Scan for the cell matching the given text and deliver its [X, Y] coordinate at center. 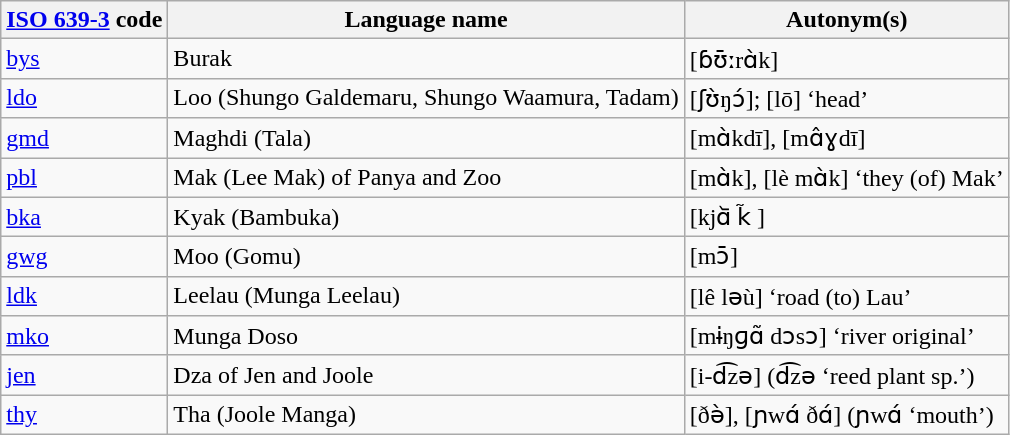
[ðə̀], [ɲwɑ́ ðɑ́] (ɲwɑ́ ‘mouth’) [846, 415]
bka [84, 217]
Autonym(s) [846, 20]
Maghdi (Tala) [426, 138]
Mak (Lee Mak) of Panya and Zoo [426, 178]
gwg [84, 257]
Loo (Shungo Galdemaru, Shungo Waamura, Tadam) [426, 98]
Moo (Gomu) [426, 257]
mko [84, 336]
[lê ləù] ‘road (to) Lau’ [846, 296]
[ʃʊ̀ŋɔ́]; [lō] ‘head’ [846, 98]
[mɨŋɡɑ̃ dɔsɔ] ‘river original’ [846, 336]
Leelau (Munga Leelau) [426, 296]
thy [84, 415]
[kjɑ᷅ k̃ ] [846, 217]
ldk [84, 296]
[mɔ̄] [846, 257]
[ɓʊ̄ːrɑ̀k] [846, 59]
Kyak (Bambuka) [426, 217]
jen [84, 375]
bys [84, 59]
gmd [84, 138]
Dza of Jen and Joole [426, 375]
ldo [84, 98]
[mɑ̀kdī], [mɑ̂ɣdī] [846, 138]
pbl [84, 178]
Language name [426, 20]
Burak [426, 59]
ISO 639-3 code [84, 20]
[mɑ̀k], [lè mɑ̀k] ‘they (of) Mak’ [846, 178]
Munga Doso [426, 336]
Tha (Joole Manga) [426, 415]
[i-d͡zə] (d͡zə ‘reed plant sp.’) [846, 375]
